For the text-containing cell, return its midpoint in [x, y] coordinate format. 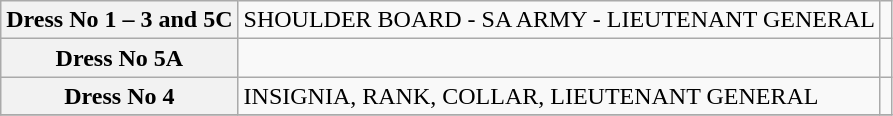
INSIGNIA, RANK, COLLAR, LIEUTENANT GENERAL [559, 96]
Dress No 5A [120, 58]
SHOULDER BOARD - SA ARMY - LIEUTENANT GENERAL [559, 20]
Dress No 4 [120, 96]
Dress No 1 – 3 and 5C [120, 20]
